Search for the cell housing the specified text and yield its (x, y) center coordinate. 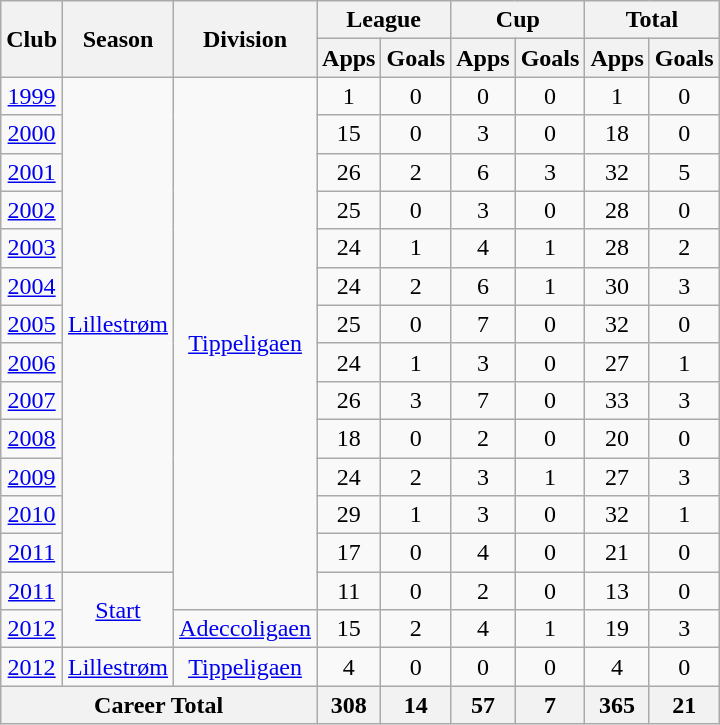
5 (684, 172)
Cup (518, 20)
2010 (32, 515)
2001 (32, 172)
19 (617, 629)
2004 (32, 286)
Club (32, 39)
29 (349, 515)
Career Total (159, 705)
11 (349, 591)
League (384, 20)
Division (246, 39)
2002 (32, 210)
14 (416, 705)
2005 (32, 324)
13 (617, 591)
2000 (32, 134)
2003 (32, 248)
2006 (32, 362)
Start (118, 610)
Total (652, 20)
308 (349, 705)
1999 (32, 96)
365 (617, 705)
Adeccoligaen (246, 629)
57 (483, 705)
20 (617, 438)
2009 (32, 477)
30 (617, 286)
2007 (32, 400)
2008 (32, 438)
33 (617, 400)
17 (349, 553)
Season (118, 39)
